Find where the given text appears and provide that cell's center as (X, Y) coordinate. 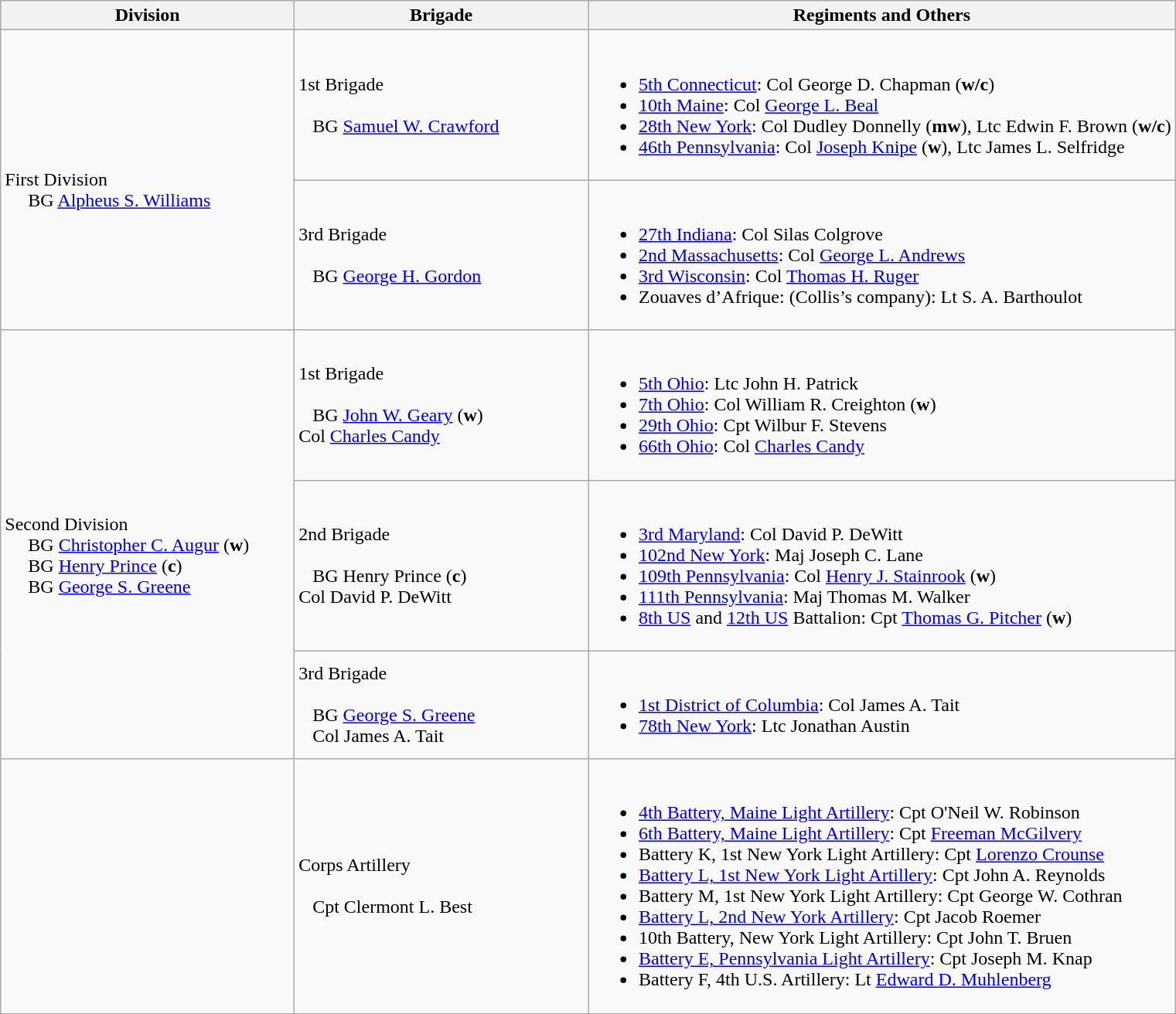
1st District of Columbia: Col James A. Tait78th New York: Ltc Jonathan Austin (881, 705)
Brigade (441, 15)
Corps Artillery Cpt Clermont L. Best (441, 886)
3rd Brigade BG George H. Gordon (441, 255)
1st Brigade BG Samuel W. Crawford (441, 105)
Division (148, 15)
Second Division BG Christopher C. Augur (w) BG Henry Prince (c) BG George S. Greene (148, 544)
5th Ohio: Ltc John H. Patrick7th Ohio: Col William R. Creighton (w)29th Ohio: Cpt Wilbur F. Stevens66th Ohio: Col Charles Candy (881, 405)
3rd Brigade BG George S. Greene Col James A. Tait (441, 705)
Regiments and Others (881, 15)
2nd Brigade BG Henry Prince (c) Col David P. DeWitt (441, 566)
First Division BG Alpheus S. Williams (148, 180)
1st Brigade BG John W. Geary (w) Col Charles Candy (441, 405)
